From the cell containing the given text, extract its center point as (X, Y) coordinate. 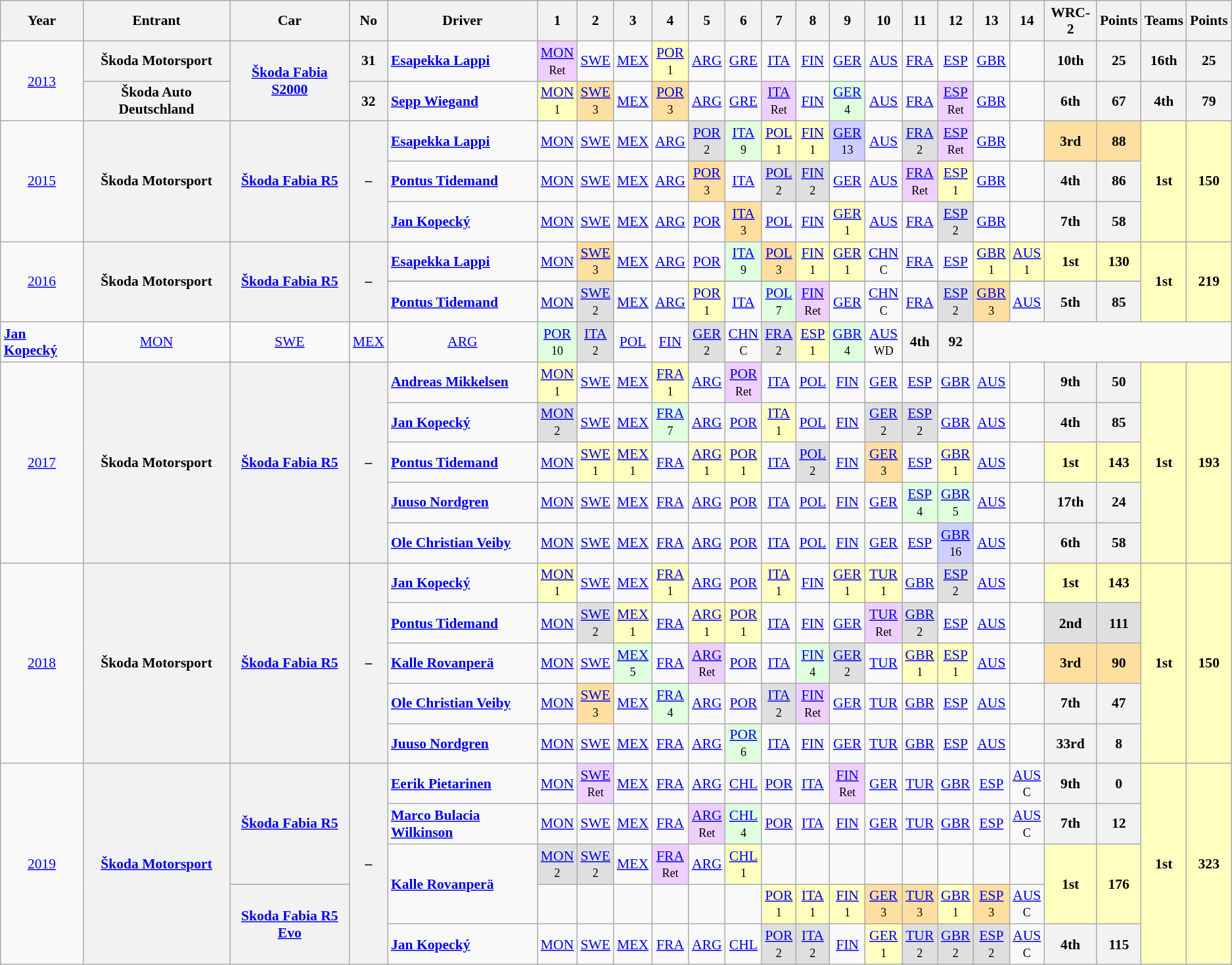
33rd (1070, 744)
115 (1119, 945)
10th (1070, 60)
Sepp Wiegand (463, 101)
Marco Bulacia Wilkinson (463, 824)
GBR3 (992, 302)
GBR5 (955, 503)
32 (369, 101)
POL7 (779, 302)
13 (992, 21)
TURRet (884, 623)
2 (595, 21)
47 (1119, 703)
86 (1119, 181)
GER13 (848, 142)
FRA4 (670, 703)
176 (1119, 884)
31 (369, 60)
2017 (42, 462)
ITARet (779, 101)
GBR16 (955, 543)
POL3 (779, 261)
Andreas Mikkelsen (463, 382)
130 (1119, 261)
79 (1209, 101)
Skoda Fabia R5 Evo (290, 924)
2018 (42, 663)
3 (633, 21)
16th (1164, 60)
1 (557, 21)
ESP3 (992, 904)
88 (1119, 142)
Škoda Fabia S2000 (290, 81)
2nd (1070, 623)
0 (1119, 784)
10 (884, 21)
GBR4 (848, 342)
2019 (42, 864)
2015 (42, 181)
No (369, 21)
90 (1119, 663)
Škoda Auto Deutschland (156, 101)
TUR3 (920, 904)
CHL1 (744, 864)
219 (1209, 282)
323 (1209, 864)
FIN4 (812, 663)
24 (1119, 503)
MONRet (557, 60)
AUS1 (1026, 261)
17th (1070, 503)
Year (42, 21)
7 (779, 21)
CHL4 (744, 824)
POL1 (779, 142)
Car (290, 21)
11 (920, 21)
POR6 (744, 744)
4 (670, 21)
92 (955, 342)
9 (848, 21)
WRC-2 (1070, 21)
GER4 (848, 101)
FIN2 (812, 181)
POR10 (557, 342)
AUSWD (884, 342)
111 (1119, 623)
ITA3 (744, 222)
ESP4 (920, 503)
14 (1026, 21)
5th (1070, 302)
FRA7 (670, 422)
2016 (42, 282)
PORRet (744, 382)
Driver (463, 21)
193 (1209, 462)
MEX5 (633, 663)
TUR1 (884, 583)
Eerik Pietarinen (463, 784)
SWE1 (595, 462)
SWERet (595, 784)
2013 (42, 81)
6 (744, 21)
TUR2 (920, 945)
5 (707, 21)
Teams (1164, 21)
67 (1119, 101)
50 (1119, 382)
Entrant (156, 21)
